From the cell containing the given text, extract its center point as [X, Y] coordinate. 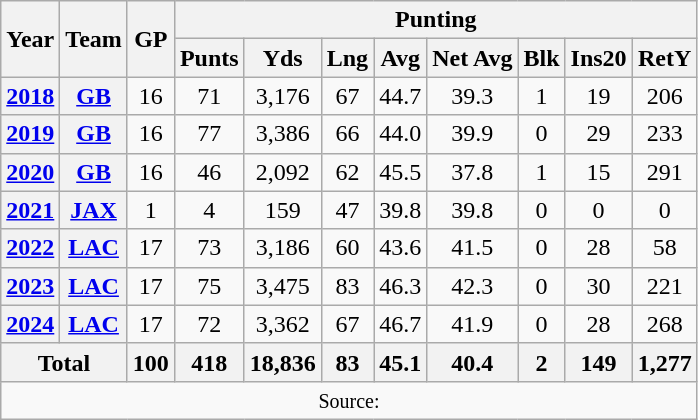
149 [598, 362]
66 [347, 134]
47 [347, 210]
221 [664, 286]
46.7 [400, 324]
Blk [542, 58]
Team [94, 39]
233 [664, 134]
3,386 [282, 134]
Punts [209, 58]
2024 [30, 324]
2022 [30, 248]
30 [598, 286]
2 [542, 362]
2020 [30, 172]
RetY [664, 58]
41.5 [472, 248]
JAX [94, 210]
Yds [282, 58]
46 [209, 172]
62 [347, 172]
291 [664, 172]
39.3 [472, 96]
Year [30, 39]
2018 [30, 96]
Punting [436, 20]
39.9 [472, 134]
15 [598, 172]
418 [209, 362]
Total [64, 362]
44.7 [400, 96]
3,475 [282, 286]
40.4 [472, 362]
2023 [30, 286]
268 [664, 324]
2,092 [282, 172]
72 [209, 324]
43.6 [400, 248]
3,176 [282, 96]
45.1 [400, 362]
GP [150, 39]
46.3 [400, 286]
Ins20 [598, 58]
19 [598, 96]
18,836 [282, 362]
45.5 [400, 172]
3,186 [282, 248]
44.0 [400, 134]
206 [664, 96]
2019 [30, 134]
60 [347, 248]
Source: [349, 400]
75 [209, 286]
4 [209, 210]
2021 [30, 210]
Avg [400, 58]
71 [209, 96]
29 [598, 134]
77 [209, 134]
159 [282, 210]
1,277 [664, 362]
3,362 [282, 324]
41.9 [472, 324]
37.8 [472, 172]
100 [150, 362]
58 [664, 248]
Lng [347, 58]
73 [209, 248]
Net Avg [472, 58]
42.3 [472, 286]
